Output the [X, Y] coordinate of the center of the cell containing the given text.  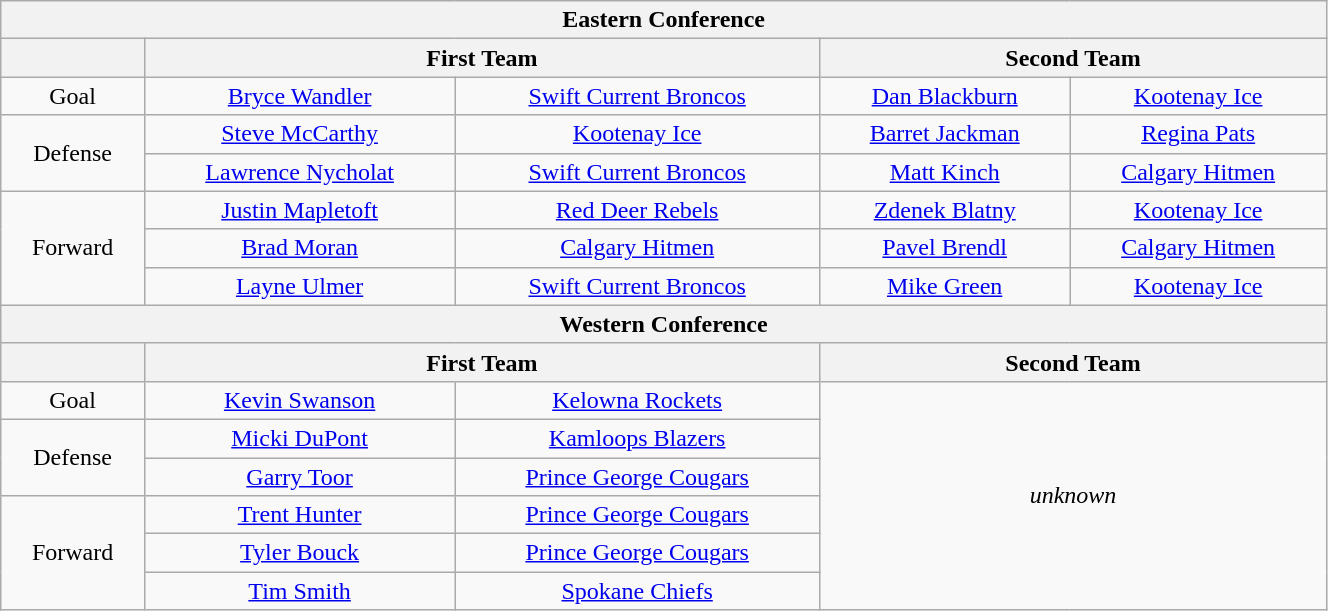
Brad Moran [299, 248]
Kelowna Rockets [638, 400]
Tim Smith [299, 591]
Spokane Chiefs [638, 591]
Bryce Wandler [299, 96]
Dan Blackburn [945, 96]
Matt Kinch [945, 172]
unknown [1074, 495]
Western Conference [664, 324]
Trent Hunter [299, 515]
Justin Mapletoft [299, 210]
Steve McCarthy [299, 134]
Regina Pats [1198, 134]
Garry Toor [299, 477]
Pavel Brendl [945, 248]
Eastern Conference [664, 20]
Mike Green [945, 286]
Kamloops Blazers [638, 438]
Kevin Swanson [299, 400]
Red Deer Rebels [638, 210]
Barret Jackman [945, 134]
Lawrence Nycholat [299, 172]
Layne Ulmer [299, 286]
Micki DuPont [299, 438]
Zdenek Blatny [945, 210]
Tyler Bouck [299, 553]
